Return [x, y] of the center of cell containing provided text 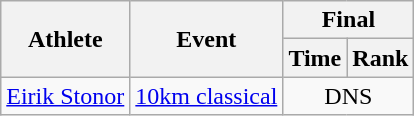
Event [206, 39]
10km classical [206, 96]
Time [315, 58]
Final [348, 20]
DNS [348, 96]
Rank [380, 58]
Eirik Stonor [66, 96]
Athlete [66, 39]
